Return the (X, Y) coordinate for the center point of the cell that contains the specified text.  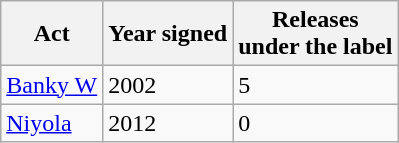
Niyola (52, 123)
2012 (168, 123)
0 (316, 123)
2002 (168, 85)
5 (316, 85)
Banky W (52, 85)
Releases under the label (316, 34)
Year signed (168, 34)
Act (52, 34)
